Scan for the cell matching the given text and deliver its (x, y) coordinate at center. 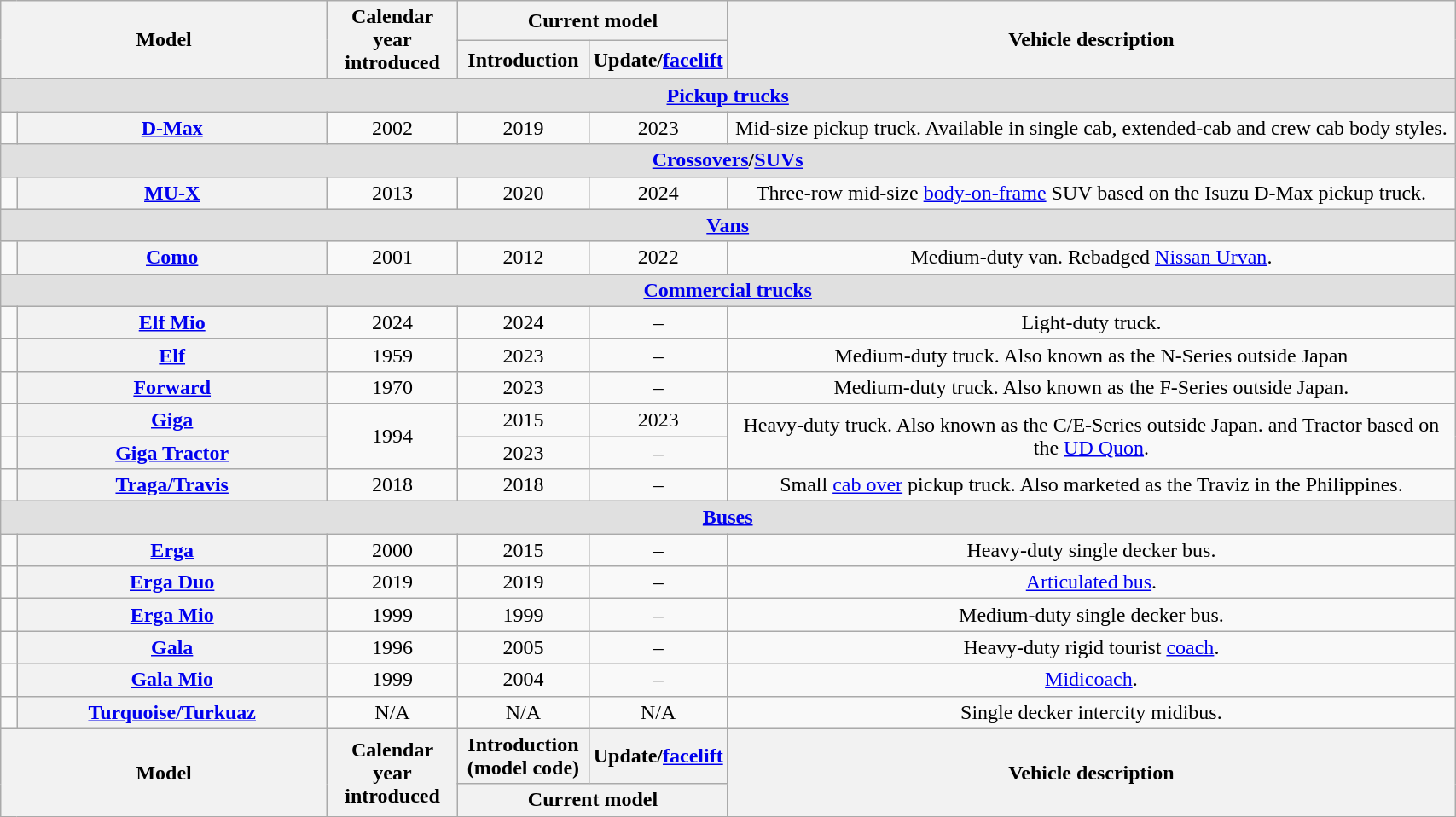
Gala (172, 647)
1959 (392, 355)
Medium-duty single decker bus. (1091, 615)
Small cab over pickup truck. Also marketed as the Traviz in the Philippines. (1091, 485)
Erga (172, 550)
Introduction (model code) (524, 756)
Pickup trucks (728, 96)
1996 (392, 647)
Vans (728, 225)
2002 (392, 128)
Heavy-duty rigid tourist coach. (1091, 647)
Giga (172, 420)
Elf (172, 355)
Giga Tractor (172, 453)
Erga Mio (172, 615)
2022 (658, 258)
Introduction (524, 60)
Medium-duty van. Rebadged Nissan Urvan. (1091, 258)
Mid-size pickup truck. Available in single cab, extended-cab and crew cab body styles. (1091, 128)
Erga Duo (172, 582)
Traga/Travis (172, 485)
2012 (524, 258)
1970 (392, 387)
2001 (392, 258)
D-Max (172, 128)
2020 (524, 193)
Midicoach. (1091, 680)
Commercial trucks (728, 290)
Crossovers/SUVs (728, 160)
Elf Mio (172, 322)
Heavy-duty truck. Also known as the C/E-Series outside Japan. and Tractor based on the UD Quon. (1091, 436)
Articulated bus. (1091, 582)
Single decker intercity midibus. (1091, 712)
Three-row mid-size body-on-frame SUV based on the Isuzu D-Max pickup truck. (1091, 193)
Forward (172, 387)
2005 (524, 647)
2000 (392, 550)
Como (172, 258)
1994 (392, 436)
Buses (728, 518)
2004 (524, 680)
Medium-duty truck. Also known as the F-Series outside Japan. (1091, 387)
2013 (392, 193)
Light-duty truck. (1091, 322)
Heavy-duty single decker bus. (1091, 550)
Medium-duty truck. Also known as the N-Series outside Japan (1091, 355)
Turquoise/Turkuaz (172, 712)
Gala Mio (172, 680)
MU-X (172, 193)
